Search for the cell housing the specified text and yield its [X, Y] center coordinate. 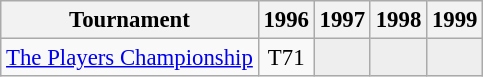
Tournament [130, 20]
1996 [286, 20]
1997 [342, 20]
1998 [398, 20]
The Players Championship [130, 58]
1999 [455, 20]
T71 [286, 58]
